Return the [x, y] coordinate for the center point of the cell that contains the specified text.  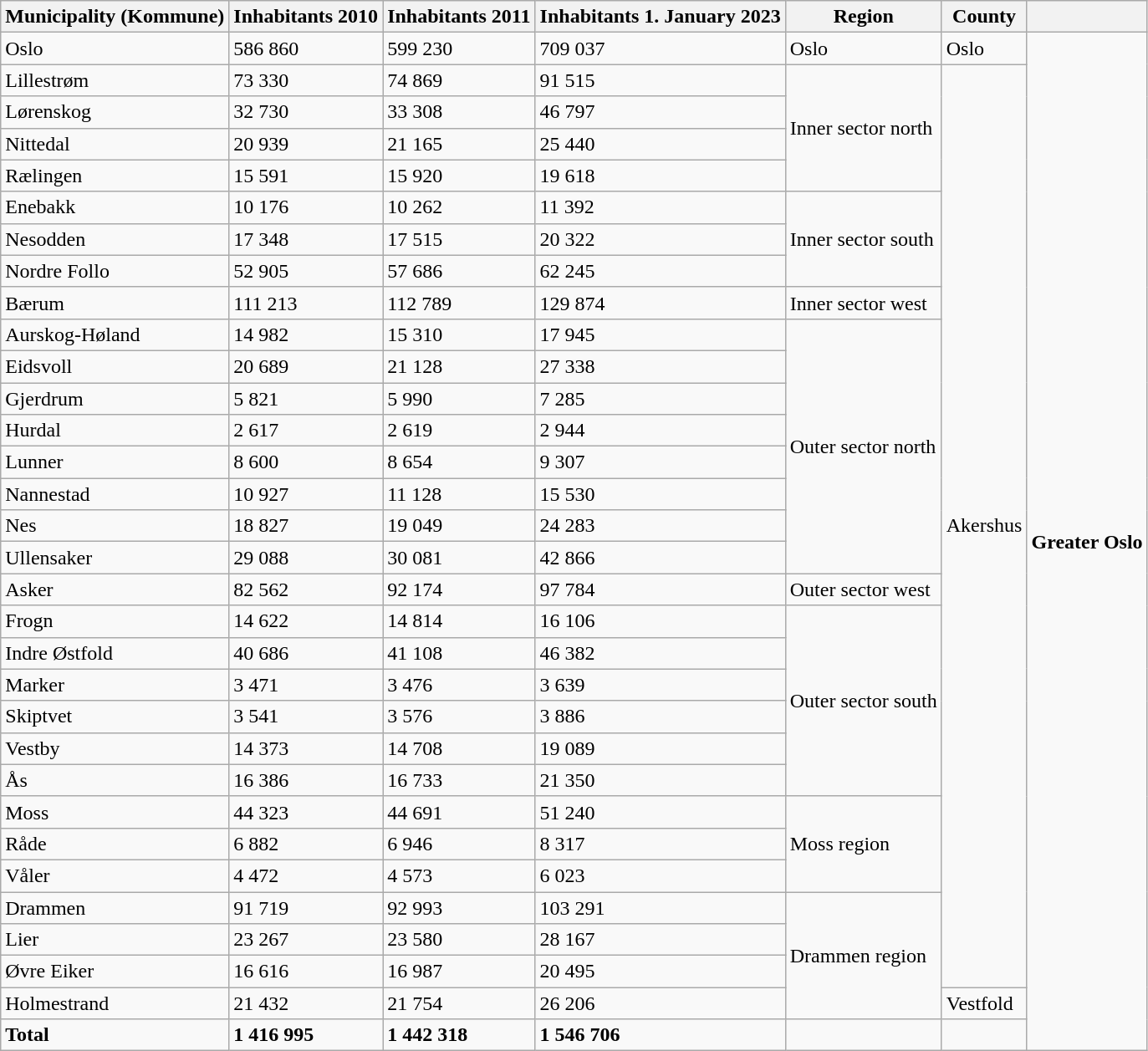
15 920 [459, 176]
18 827 [306, 526]
17 515 [459, 239]
26 206 [661, 1003]
16 106 [661, 621]
Bærum [115, 303]
Outer sector west [863, 589]
14 708 [459, 748]
3 541 [306, 717]
40 686 [306, 653]
21 350 [661, 780]
3 639 [661, 685]
Nesodden [115, 239]
46 797 [661, 112]
8 654 [459, 462]
46 382 [661, 653]
Hurdal [115, 431]
Asker [115, 589]
Greater Oslo [1087, 542]
97 784 [661, 589]
7 285 [661, 399]
709 037 [661, 48]
57 686 [459, 271]
Drammen [115, 907]
6 946 [459, 844]
4 573 [459, 875]
3 886 [661, 717]
Nordre Follo [115, 271]
129 874 [661, 303]
52 905 [306, 271]
1 442 318 [459, 1035]
3 471 [306, 685]
Aurskog-Høland [115, 334]
111 213 [306, 303]
Municipality (Kommune) [115, 17]
103 291 [661, 907]
82 562 [306, 589]
41 108 [459, 653]
19 089 [661, 748]
Enebakk [115, 207]
Gjerdrum [115, 399]
11 392 [661, 207]
42 866 [661, 558]
Eidsvoll [115, 366]
20 495 [661, 972]
19 618 [661, 176]
Outer sector south [863, 701]
599 230 [459, 48]
91 719 [306, 907]
Lunner [115, 462]
Holmestrand [115, 1003]
15 310 [459, 334]
Drammen region [863, 955]
Ullensaker [115, 558]
Marker [115, 685]
Våler [115, 875]
51 240 [661, 812]
586 860 [306, 48]
16 616 [306, 972]
91 515 [661, 80]
14 982 [306, 334]
County [984, 17]
Indre Østfold [115, 653]
Inhabitants 1. January 2023 [661, 17]
Inner sector west [863, 303]
Skiptvet [115, 717]
28 167 [661, 940]
6 882 [306, 844]
10 262 [459, 207]
Moss [115, 812]
Inhabitants 2011 [459, 17]
Frogn [115, 621]
21 432 [306, 1003]
Ås [115, 780]
Lørenskog [115, 112]
29 088 [306, 558]
15 530 [661, 494]
19 049 [459, 526]
20 322 [661, 239]
Råde [115, 844]
4 472 [306, 875]
Moss region [863, 844]
30 081 [459, 558]
24 283 [661, 526]
8 600 [306, 462]
3 576 [459, 717]
16 987 [459, 972]
Inner sector north [863, 128]
Outer sector north [863, 446]
44 323 [306, 812]
27 338 [661, 366]
Vestby [115, 748]
23 580 [459, 940]
62 245 [661, 271]
Akershus [984, 526]
8 317 [661, 844]
Region [863, 17]
74 869 [459, 80]
20 689 [306, 366]
Nittedal [115, 144]
9 307 [661, 462]
21 165 [459, 144]
17 945 [661, 334]
3 476 [459, 685]
Inner sector south [863, 239]
Nannestad [115, 494]
33 308 [459, 112]
Inhabitants 2010 [306, 17]
112 789 [459, 303]
1 546 706 [661, 1035]
1 416 995 [306, 1035]
14 814 [459, 621]
10 176 [306, 207]
Nes [115, 526]
Total [115, 1035]
5 821 [306, 399]
6 023 [661, 875]
2 617 [306, 431]
Øvre Eiker [115, 972]
92 993 [459, 907]
44 691 [459, 812]
21 754 [459, 1003]
25 440 [661, 144]
16 386 [306, 780]
73 330 [306, 80]
16 733 [459, 780]
Lillestrøm [115, 80]
14 622 [306, 621]
14 373 [306, 748]
23 267 [306, 940]
Vestfold [984, 1003]
11 128 [459, 494]
2 619 [459, 431]
20 939 [306, 144]
32 730 [306, 112]
21 128 [459, 366]
Lier [115, 940]
10 927 [306, 494]
15 591 [306, 176]
Rælingen [115, 176]
5 990 [459, 399]
2 944 [661, 431]
17 348 [306, 239]
92 174 [459, 589]
